Search for the cell housing the specified text and yield its (X, Y) center coordinate. 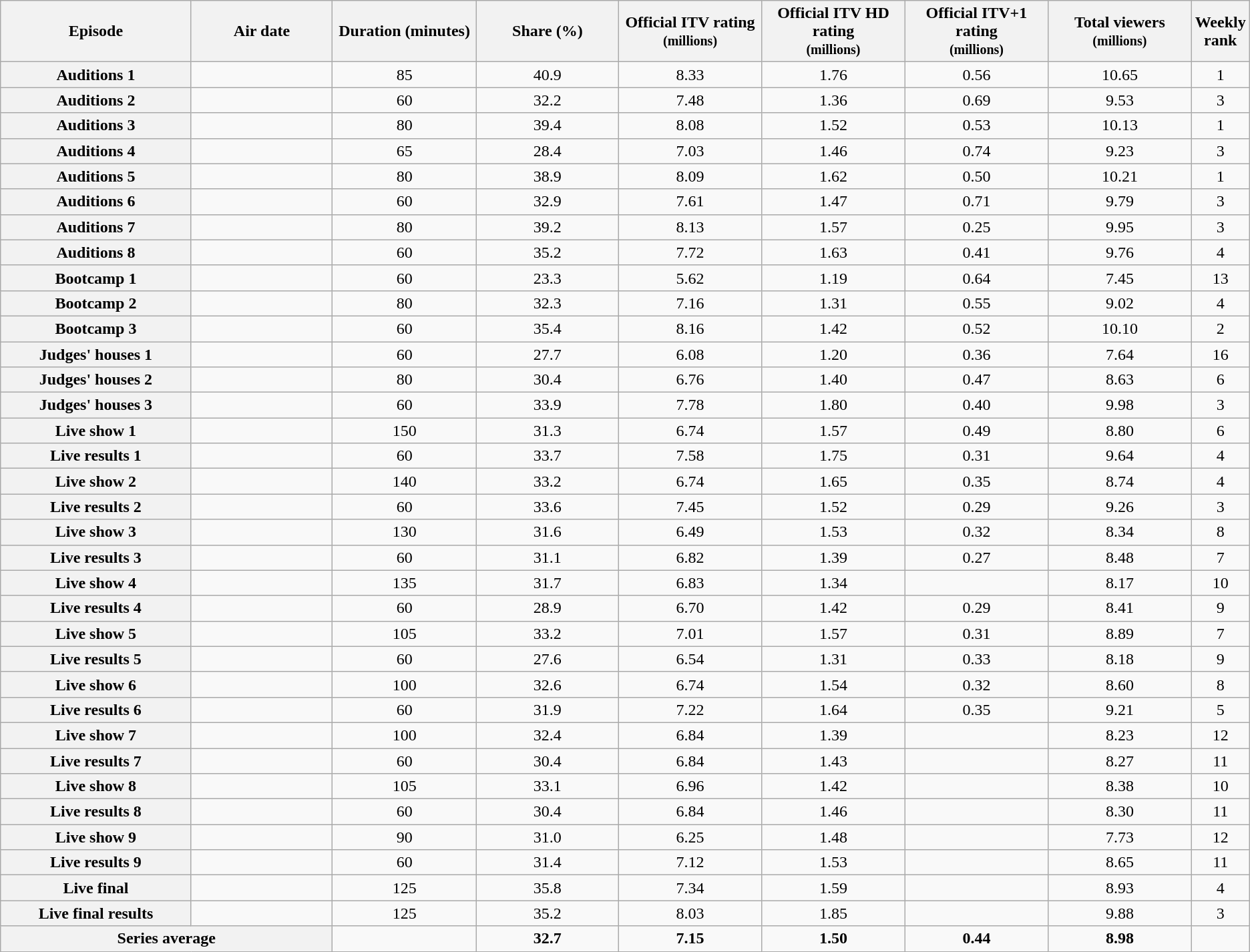
6.70 (690, 608)
Live show 6 (96, 684)
13 (1221, 278)
1.50 (833, 939)
38.9 (548, 176)
0.27 (976, 557)
28.9 (548, 608)
Official ITV+1 rating(millions) (976, 31)
Series average (167, 939)
0.53 (976, 126)
8.93 (1120, 888)
6.49 (690, 532)
Live results 8 (96, 812)
9.76 (1120, 252)
9.79 (1120, 202)
7.72 (690, 252)
Auditions 7 (96, 227)
5.62 (690, 278)
5 (1221, 710)
8.98 (1120, 939)
31.3 (548, 431)
9.95 (1120, 227)
9.64 (1120, 456)
0.55 (976, 303)
0.47 (976, 380)
7.15 (690, 939)
1.75 (833, 456)
0.36 (976, 354)
8.23 (1120, 735)
7.58 (690, 456)
8.41 (1120, 608)
Live show 8 (96, 786)
8.18 (1120, 659)
Auditions 4 (96, 151)
Total viewers(millions) (1120, 31)
7.22 (690, 710)
0.25 (976, 227)
8.08 (690, 126)
10.13 (1120, 126)
8.34 (1120, 532)
8.16 (690, 328)
Bootcamp 2 (96, 303)
7.12 (690, 863)
Auditions 8 (96, 252)
7.03 (690, 151)
Live show 3 (96, 532)
1.47 (833, 202)
6.82 (690, 557)
Auditions 3 (96, 126)
Live show 7 (96, 735)
Auditions 6 (96, 202)
Weekly rank (1221, 31)
8.89 (1120, 634)
Live final (96, 888)
31.7 (548, 583)
1.48 (833, 837)
32.7 (548, 939)
1.64 (833, 710)
Live show 5 (96, 634)
Duration (minutes) (405, 31)
40.9 (548, 75)
1.54 (833, 684)
7.61 (690, 202)
7.48 (690, 100)
1.34 (833, 583)
Episode (96, 31)
65 (405, 151)
130 (405, 532)
150 (405, 431)
27.7 (548, 354)
39.4 (548, 126)
10.10 (1120, 328)
Auditions 1 (96, 75)
0.74 (976, 151)
31.4 (548, 863)
9.26 (1120, 507)
2 (1221, 328)
Live results 2 (96, 507)
Official ITV rating(millions) (690, 31)
7.01 (690, 634)
0.50 (976, 176)
9.21 (1120, 710)
Live results 5 (96, 659)
Live show 4 (96, 583)
Live results 9 (96, 863)
1.36 (833, 100)
135 (405, 583)
23.3 (548, 278)
1.43 (833, 760)
8.03 (690, 913)
7.16 (690, 303)
7.64 (1120, 354)
0.56 (976, 75)
10.21 (1120, 176)
Air date (262, 31)
8.17 (1120, 583)
0.71 (976, 202)
8.13 (690, 227)
140 (405, 481)
0.33 (976, 659)
0.49 (976, 431)
8.33 (690, 75)
Live results 3 (96, 557)
8.38 (1120, 786)
Live show 9 (96, 837)
0.44 (976, 939)
1.80 (833, 405)
7.34 (690, 888)
35.4 (548, 328)
8.60 (1120, 684)
31.6 (548, 532)
6.76 (690, 380)
7.78 (690, 405)
7.73 (1120, 837)
0.69 (976, 100)
8.48 (1120, 557)
8.74 (1120, 481)
8.65 (1120, 863)
1.85 (833, 913)
Live show 1 (96, 431)
31.0 (548, 837)
Judges' houses 1 (96, 354)
6.96 (690, 786)
0.41 (976, 252)
1.76 (833, 75)
90 (405, 837)
28.4 (548, 151)
6.25 (690, 837)
35.8 (548, 888)
33.7 (548, 456)
10.65 (1120, 75)
Live results 6 (96, 710)
31.9 (548, 710)
9.23 (1120, 151)
85 (405, 75)
32.9 (548, 202)
1.65 (833, 481)
8.27 (1120, 760)
9.02 (1120, 303)
Judges' houses 3 (96, 405)
32.4 (548, 735)
8.30 (1120, 812)
Official ITV HD rating(millions) (833, 31)
6.54 (690, 659)
6.83 (690, 583)
Live show 2 (96, 481)
39.2 (548, 227)
1.62 (833, 176)
Judges' houses 2 (96, 380)
31.1 (548, 557)
33.1 (548, 786)
0.40 (976, 405)
9.88 (1120, 913)
0.52 (976, 328)
32.2 (548, 100)
1.20 (833, 354)
Bootcamp 3 (96, 328)
8.63 (1120, 380)
1.19 (833, 278)
0.64 (976, 278)
33.9 (548, 405)
27.6 (548, 659)
8.80 (1120, 431)
32.3 (548, 303)
32.6 (548, 684)
Live results 7 (96, 760)
Live results 1 (96, 456)
6.08 (690, 354)
Bootcamp 1 (96, 278)
1.40 (833, 380)
Live results 4 (96, 608)
9.98 (1120, 405)
9.53 (1120, 100)
Share (%) (548, 31)
Auditions 5 (96, 176)
16 (1221, 354)
8.09 (690, 176)
Live final results (96, 913)
1.63 (833, 252)
33.6 (548, 507)
1.59 (833, 888)
Auditions 2 (96, 100)
